Determine the [x, y] coordinate at the center of the cell enclosing the given text.  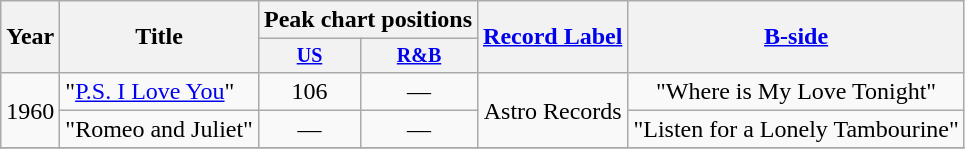
"Romeo and Juliet" [160, 129]
Title [160, 37]
US [309, 56]
B-side [796, 37]
"Where is My Love Tonight" [796, 91]
"P.S. I Love You" [160, 91]
Year [30, 37]
Peak chart positions [368, 20]
Astro Records [553, 110]
Record Label [553, 37]
1960 [30, 110]
R&B [420, 56]
"Listen for a Lonely Tambourine" [796, 129]
106 [309, 91]
